From the cell containing the given text, extract its center point as (X, Y) coordinate. 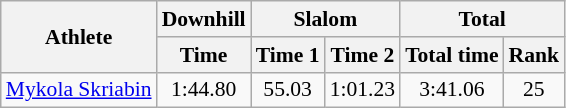
1:44.80 (204, 90)
Time 2 (362, 55)
Slalom (326, 19)
Downhill (204, 19)
Athlete (79, 36)
25 (534, 90)
Time 1 (288, 55)
3:41.06 (452, 90)
55.03 (288, 90)
1:01.23 (362, 90)
Rank (534, 55)
Time (204, 55)
Mykola Skriabin (79, 90)
Total (482, 19)
Total time (452, 55)
